For the text-containing cell, return its midpoint in (X, Y) coordinate format. 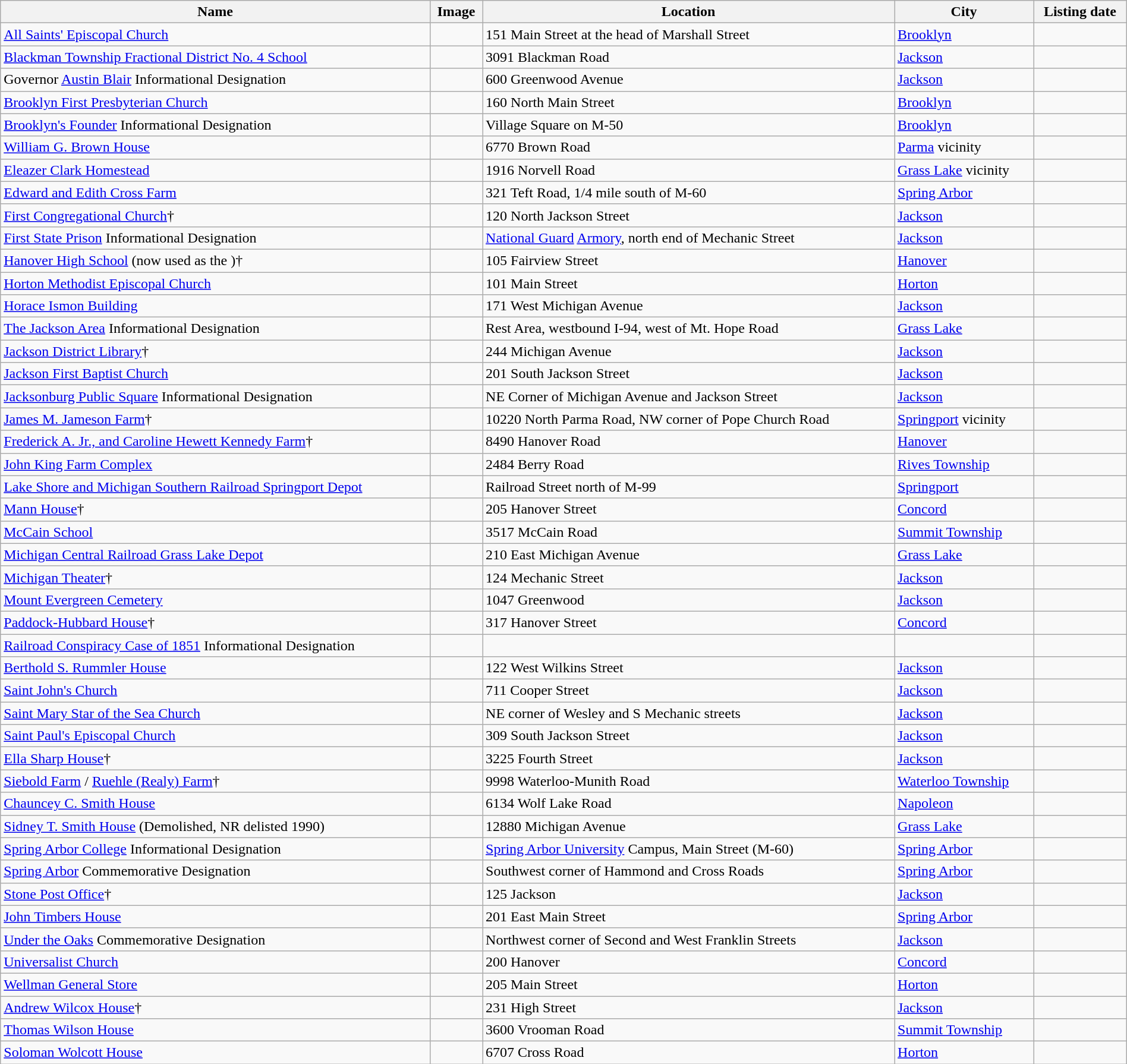
Horton Methodist Episcopal Church (215, 284)
160 North Main Street (688, 102)
3600 Vrooman Road (688, 1030)
Jacksonburg Public Square Informational Designation (215, 396)
Sidney T. Smith House (Demolished, NR delisted 1990) (215, 826)
William G. Brown House (215, 147)
Wellman General Store (215, 984)
125 Jackson (688, 894)
Blackman Township Fractional District No. 4 School (215, 57)
John Timbers House (215, 917)
Saint John's Church (215, 691)
Lake Shore and Michigan Southern Railroad Springport Depot (215, 487)
317 Hanover Street (688, 622)
All Saints' Episcopal Church (215, 34)
Spring Arbor Commemorative Designation (215, 871)
Universalist Church (215, 962)
12880 Michigan Avenue (688, 826)
711 Cooper Street (688, 691)
Railroad Street north of M-99 (688, 487)
Springport vicinity (964, 419)
Parma vicinity (964, 147)
National Guard Armory, north end of Mechanic Street (688, 238)
Brooklyn's Founder Informational Designation (215, 125)
Soloman Wolcott House (215, 1053)
Railroad Conspiracy Case of 1851 Informational Designation (215, 645)
James M. Jameson Farm† (215, 419)
309 South Jackson Street (688, 736)
Hanover High School (now used as the )† (215, 260)
Southwest corner of Hammond and Cross Roads (688, 871)
Spring Arbor College Informational Designation (215, 849)
NE Corner of Michigan Avenue and Jackson Street (688, 396)
Chauncey C. Smith House (215, 804)
Rest Area, westbound I-94, west of Mt. Hope Road (688, 329)
Grass Lake vicinity (964, 170)
210 East Michigan Avenue (688, 555)
171 West Michigan Avenue (688, 306)
Stone Post Office† (215, 894)
Mount Evergreen Cemetery (215, 600)
Under the Oaks Commemorative Designation (215, 939)
Waterloo Township (964, 781)
151 Main Street at the head of Marshall Street (688, 34)
Northwest corner of Second and West Franklin Streets (688, 939)
Springport (964, 487)
John King Farm Complex (215, 464)
9998 Waterloo-Munith Road (688, 781)
Mann House† (215, 509)
231 High Street (688, 1008)
1916 Norvell Road (688, 170)
Listing date (1081, 12)
Andrew Wilcox House† (215, 1008)
Saint Paul's Episcopal Church (215, 736)
Berthold S. Rummler House (215, 668)
3091 Blackman Road (688, 57)
Siebold Farm / Ruehle (Realy) Farm† (215, 781)
Thomas Wilson House (215, 1030)
205 Hanover Street (688, 509)
6707 Cross Road (688, 1053)
Spring Arbor University Campus, Main Street (M-60) (688, 849)
244 Michigan Avenue (688, 351)
The Jackson Area Informational Designation (215, 329)
205 Main Street (688, 984)
3517 McCain Road (688, 532)
City (964, 12)
1047 Greenwood (688, 600)
321 Teft Road, 1/4 mile south of M-60 (688, 193)
Ella Sharp House† (215, 758)
First State Prison Informational Designation (215, 238)
Eleazer Clark Homestead (215, 170)
Name (215, 12)
Horace Ismon Building (215, 306)
First Congregational Church† (215, 215)
6134 Wolf Lake Road (688, 804)
124 Mechanic Street (688, 577)
2484 Berry Road (688, 464)
Napoleon (964, 804)
Jackson First Baptist Church (215, 374)
3225 Fourth Street (688, 758)
Frederick A. Jr., and Caroline Hewett Kennedy Farm† (215, 442)
Location (688, 12)
Brooklyn First Presbyterian Church (215, 102)
8490 Hanover Road (688, 442)
201 South Jackson Street (688, 374)
Governor Austin Blair Informational Designation (215, 80)
Edward and Edith Cross Farm (215, 193)
Michigan Central Railroad Grass Lake Depot (215, 555)
200 Hanover (688, 962)
Village Square on M-50 (688, 125)
Image (456, 12)
Paddock-Hubbard House† (215, 622)
Michigan Theater† (215, 577)
Saint Mary Star of the Sea Church (215, 713)
101 Main Street (688, 284)
201 East Main Street (688, 917)
120 North Jackson Street (688, 215)
Rives Township (964, 464)
6770 Brown Road (688, 147)
105 Fairview Street (688, 260)
NE corner of Wesley and S Mechanic streets (688, 713)
Jackson District Library† (215, 351)
McCain School (215, 532)
122 West Wilkins Street (688, 668)
10220 North Parma Road, NW corner of Pope Church Road (688, 419)
600 Greenwood Avenue (688, 80)
